Capture the cell that displays the provided text and extract its (x, y) central coordinate. 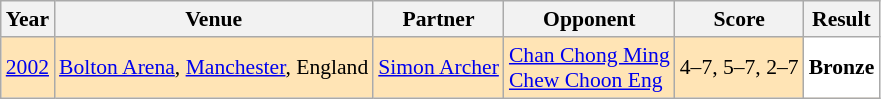
Chan Chong Ming Chew Choon Eng (590, 68)
Venue (214, 19)
Score (740, 19)
Bronze (842, 68)
Partner (438, 19)
Year (28, 19)
Result (842, 19)
Opponent (590, 19)
4–7, 5–7, 2–7 (740, 68)
Simon Archer (438, 68)
Bolton Arena, Manchester, England (214, 68)
2002 (28, 68)
